Output the [X, Y] coordinate of the center of the cell containing the given text.  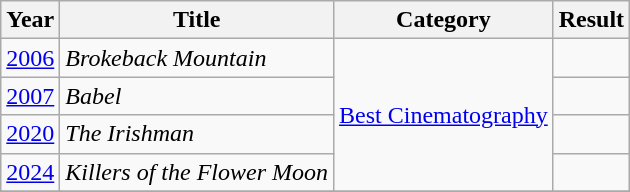
2024 [30, 172]
Killers of the Flower Moon [197, 172]
The Irishman [197, 134]
2007 [30, 96]
2020 [30, 134]
Result [591, 20]
2006 [30, 58]
Best Cinematography [444, 115]
Babel [197, 96]
Title [197, 20]
Brokeback Mountain [197, 58]
Year [30, 20]
Category [444, 20]
